Determine the (x, y) coordinate at the center of the cell enclosing the given text.  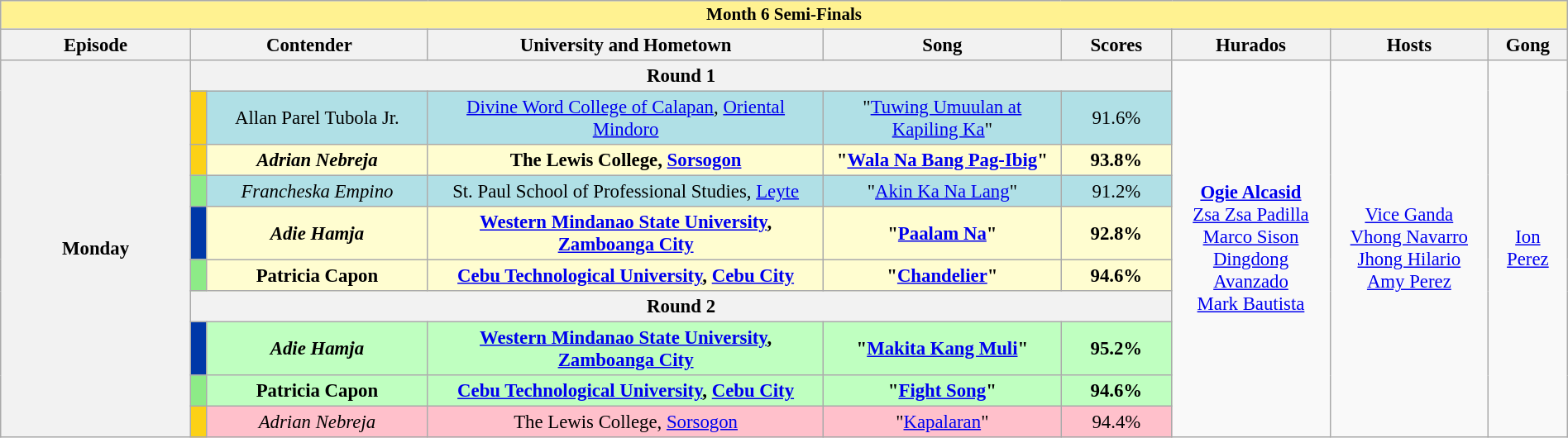
Hurados (1250, 45)
Divine Word College of Calapan, Oriental Mindoro (625, 117)
Round 1 (681, 75)
94.4% (1116, 422)
Scores (1116, 45)
"Akin Ka Na Lang" (943, 191)
92.8% (1116, 233)
"Chandelier" (943, 275)
"Tuwing Umuulan at Kapiling Ka" (943, 117)
Monday (96, 248)
95.2% (1116, 349)
"Paalam Na" (943, 233)
Month 6 Semi-Finals (784, 15)
St. Paul School of Professional Studies, Leyte (625, 191)
Ogie AlcasidZsa Zsa PadillaMarco SisonDingdong AvanzadoMark Bautista (1250, 248)
Vice GandaVhong NavarroJhong HilarioAmy Perez (1409, 248)
Francheska Empino (317, 191)
"Wala Na Bang Pag-Ibig" (943, 160)
Gong (1528, 45)
Round 2 (681, 307)
"Fight Song" (943, 391)
91.6% (1116, 117)
Allan Parel Tubola Jr. (317, 117)
93.8% (1116, 160)
Contender (309, 45)
"Kapalaran" (943, 422)
Song (943, 45)
"Makita Kang Muli" (943, 349)
University and Hometown (625, 45)
91.2% (1116, 191)
Hosts (1409, 45)
Episode (96, 45)
Ion Perez (1528, 248)
